From the cell containing the given text, extract its center point as [x, y] coordinate. 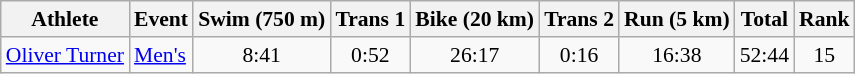
Athlete [65, 19]
8:41 [262, 55]
16:38 [677, 55]
Men's [161, 55]
0:52 [370, 55]
26:17 [474, 55]
15 [824, 55]
Total [764, 19]
52:44 [764, 55]
Bike (20 km) [474, 19]
Swim (750 m) [262, 19]
Oliver Turner [65, 55]
0:16 [579, 55]
Rank [824, 19]
Run (5 km) [677, 19]
Trans 2 [579, 19]
Event [161, 19]
Trans 1 [370, 19]
